Identify which cell holds the provided text, then report its [x, y] central coordinate. 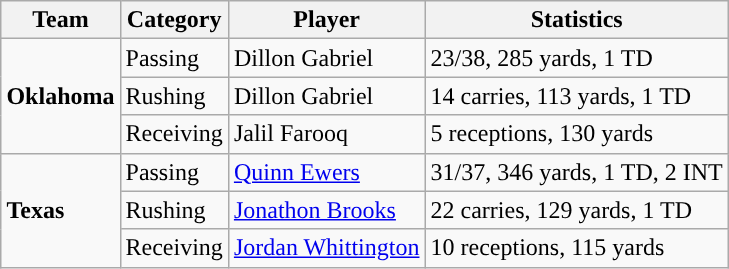
Category [174, 20]
10 receptions, 115 yards [576, 248]
Quinn Ewers [326, 172]
Player [326, 20]
Texas [60, 210]
Jalil Farooq [326, 134]
Team [60, 20]
23/38, 285 yards, 1 TD [576, 58]
Oklahoma [60, 96]
Statistics [576, 20]
31/37, 346 yards, 1 TD, 2 INT [576, 172]
Jordan Whittington [326, 248]
22 carries, 129 yards, 1 TD [576, 210]
5 receptions, 130 yards [576, 134]
14 carries, 113 yards, 1 TD [576, 96]
Jonathon Brooks [326, 210]
